Return the (X, Y) coordinate for the center point of the cell that contains the specified text.  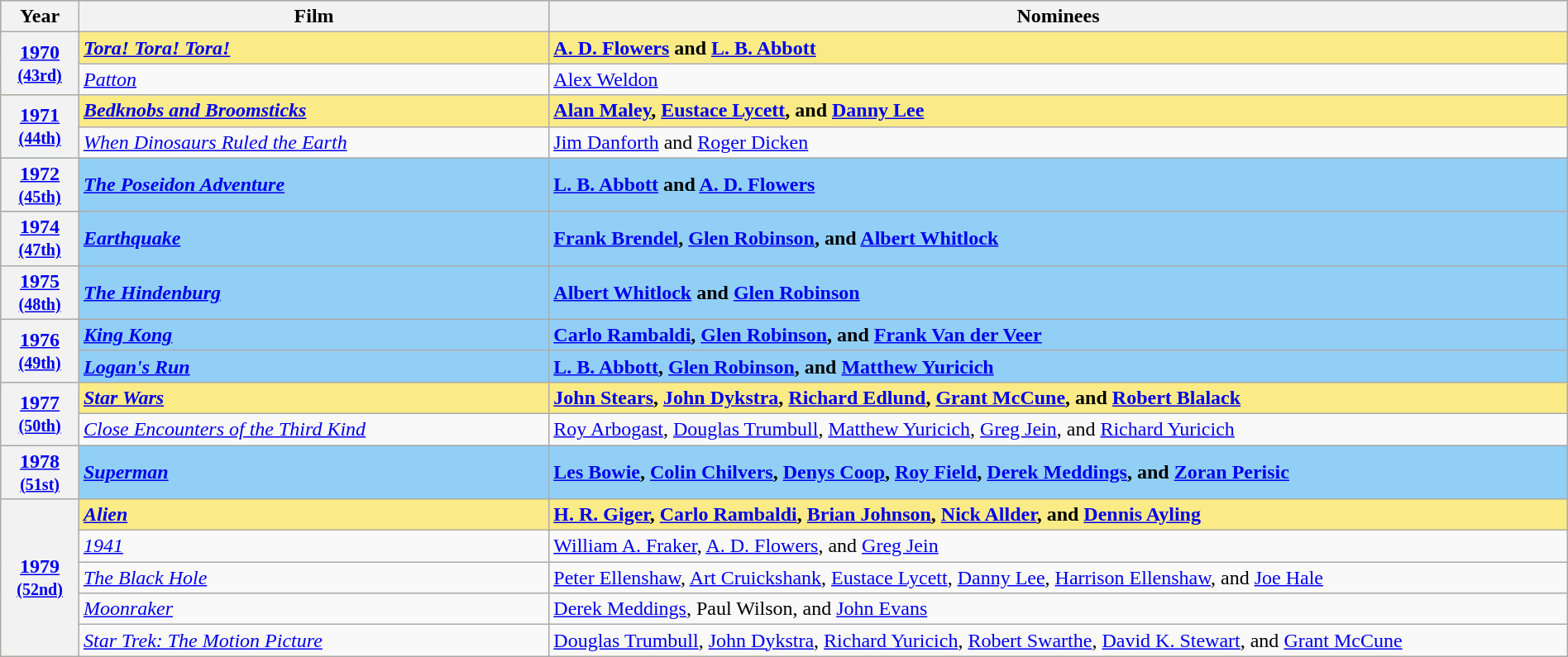
Alan Maley, Eustace Lycett, and Danny Lee (1059, 111)
Alien (313, 515)
King Kong (313, 335)
1971(44th) (40, 126)
Alex Weldon (1059, 79)
1970(43rd) (40, 64)
Douglas Trumbull, John Dykstra, Richard Yuricich, Robert Swarthe, David K. Stewart, and Grant McCune (1059, 640)
Roy Arbogast, Douglas Trumbull, Matthew Yuricich, Greg Jein, and Richard Yuricich (1059, 429)
Albert Whitlock and Glen Robinson (1059, 293)
Star Wars (313, 398)
Superman (313, 471)
Close Encounters of the Third Kind (313, 429)
Star Trek: The Motion Picture (313, 640)
Les Bowie, Colin Chilvers, Denys Coop, Roy Field, Derek Meddings, and Zoran Perisic (1059, 471)
Nominees (1059, 17)
Peter Ellenshaw, Art Cruickshank, Eustace Lycett, Danny Lee, Harrison Ellenshaw, and Joe Hale (1059, 578)
John Stears, John Dykstra, Richard Edlund, Grant McCune, and Robert Blalack (1059, 398)
Patton (313, 79)
L. B. Abbott, Glen Robinson, and Matthew Yuricich (1059, 366)
Film (313, 17)
L. B. Abbott and A. D. Flowers (1059, 185)
The Poseidon Adventure (313, 185)
When Dinosaurs Ruled the Earth (313, 142)
1977(50th) (40, 413)
The Hindenburg (313, 293)
1975(48th) (40, 293)
Moonraker (313, 609)
1974(47th) (40, 238)
Logan's Run (313, 366)
Frank Brendel, Glen Robinson, and Albert Whitlock (1059, 238)
Jim Danforth and Roger Dicken (1059, 142)
1978(51st) (40, 471)
1976(49th) (40, 350)
1972(45th) (40, 185)
A. D. Flowers and L. B. Abbott (1059, 48)
Year (40, 17)
1941 (313, 546)
Carlo Rambaldi, Glen Robinson, and Frank Van der Veer (1059, 335)
1979(52nd) (40, 578)
William A. Fraker, A. D. Flowers, and Greg Jein (1059, 546)
Earthquake (313, 238)
The Black Hole (313, 578)
Derek Meddings, Paul Wilson, and John Evans (1059, 609)
H. R. Giger, Carlo Rambaldi, Brian Johnson, Nick Allder, and Dennis Ayling (1059, 515)
Tora! Tora! Tora! (313, 48)
Bedknobs and Broomsticks (313, 111)
